Provide the (x, y) coordinate of the cell's center where the given text is located.  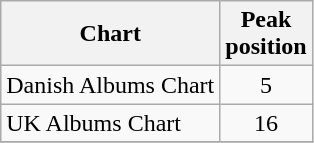
UK Albums Chart (110, 123)
5 (266, 85)
Peakposition (266, 34)
Chart (110, 34)
Danish Albums Chart (110, 85)
16 (266, 123)
